Determine the [x, y] coordinate at the center of the cell enclosing the given text.  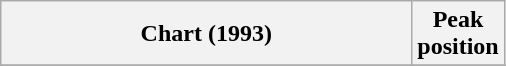
Peakposition [458, 34]
Chart (1993) [206, 34]
